Determine the [x, y] coordinate at the center of the cell enclosing the given text.  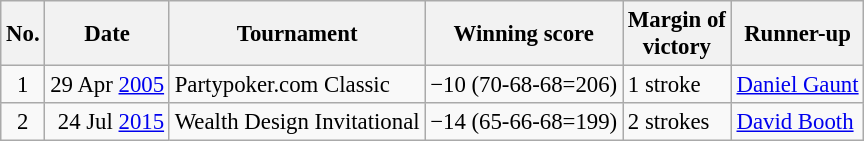
29 Apr 2005 [107, 85]
Daniel Gaunt [798, 85]
David Booth [798, 122]
−14 (65-66-68=199) [524, 122]
Date [107, 34]
2 strokes [678, 122]
24 Jul 2015 [107, 122]
Margin ofvictory [678, 34]
Partypoker.com Classic [296, 85]
1 [23, 85]
−10 (70-68-68=206) [524, 85]
Runner-up [798, 34]
2 [23, 122]
1 stroke [678, 85]
No. [23, 34]
Winning score [524, 34]
Wealth Design Invitational [296, 122]
Tournament [296, 34]
